Return the [x, y] coordinate for the center point of the cell that contains the specified text.  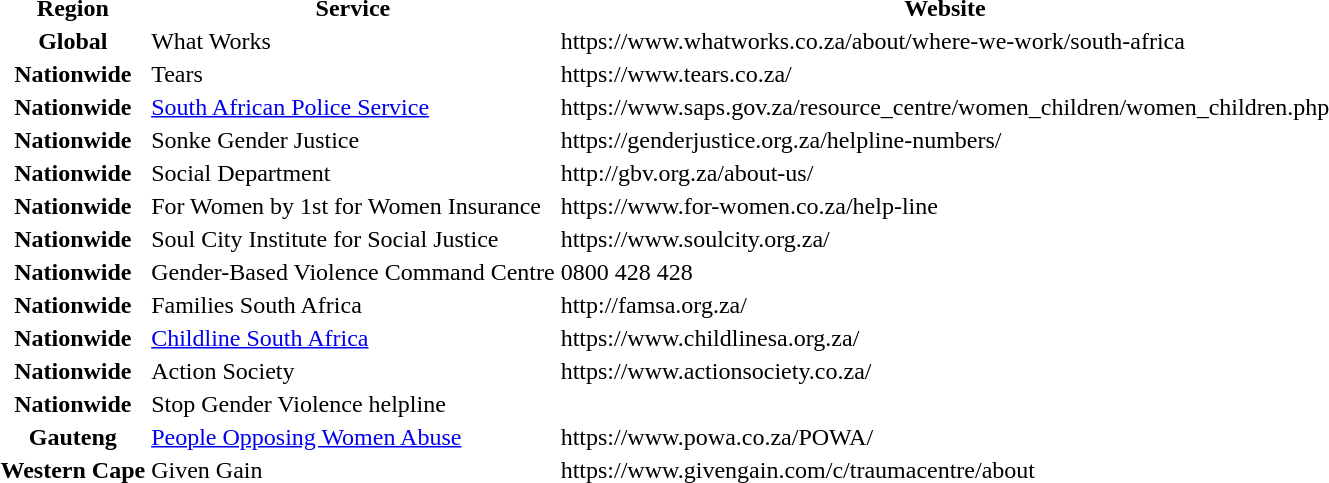
Families South Africa [354, 305]
Gender-Based Violence Command Centre [354, 272]
Soul City Institute for Social Justice [354, 239]
Childline South Africa [354, 338]
Social Department [354, 173]
Tears [354, 74]
People Opposing Women Abuse [354, 437]
Stop Gender Violence helpline [354, 404]
For Women by 1st for Women Insurance [354, 206]
Action Society [354, 371]
What Works [354, 41]
South African Police Service [354, 107]
Sonke Gender Justice [354, 140]
